Extract the [X, Y] coordinate from the center of the cell holding the provided text.  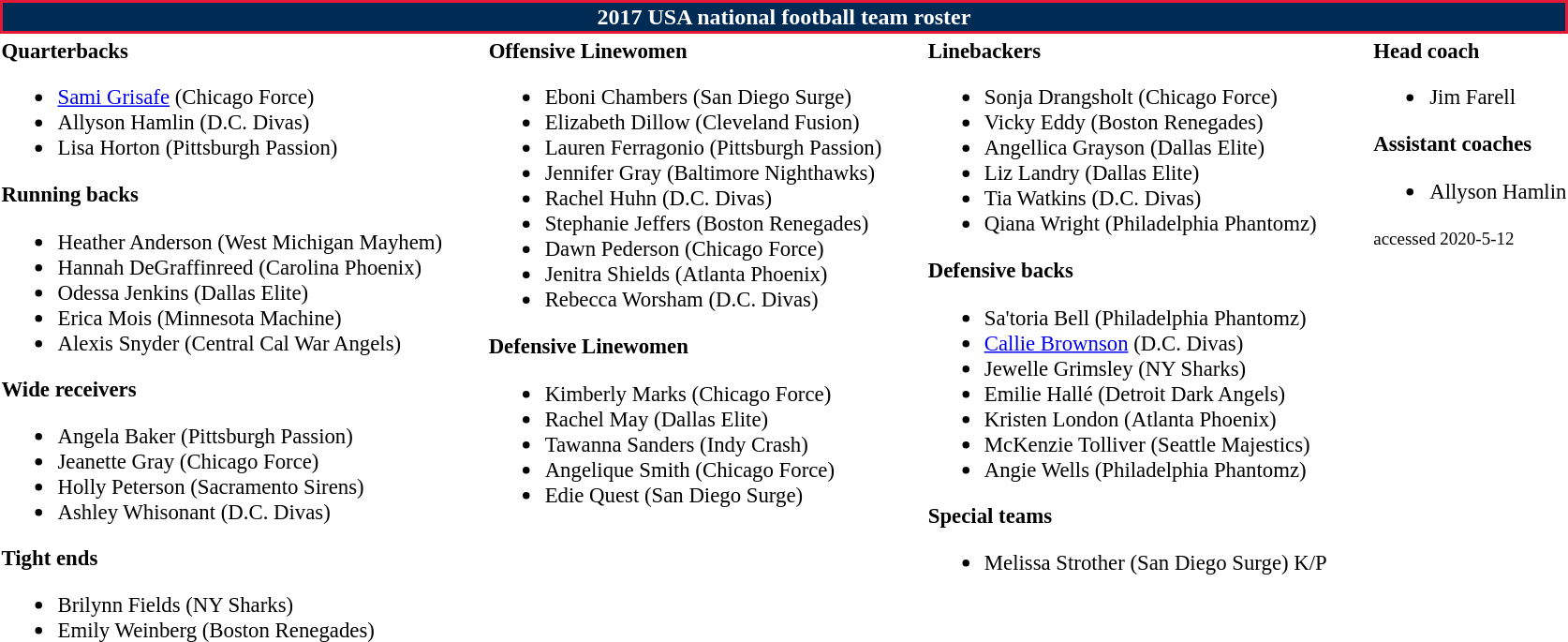
2017 USA national football team roster [784, 17]
